Provide the [X, Y] coordinate of the cell's center where the given text is located.  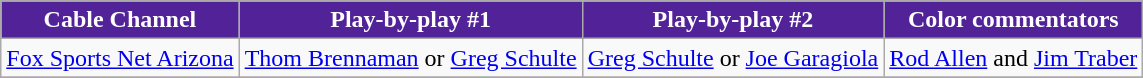
Greg Schulte or Joe Garagiola [733, 58]
Play-by-play #1 [410, 20]
Fox Sports Net Arizona [120, 58]
Play-by-play #2 [733, 20]
Color commentators [1014, 20]
Cable Channel [120, 20]
Rod Allen and Jim Traber [1014, 58]
Thom Brennaman or Greg Schulte [410, 58]
